Determine the [x, y] coordinate at the center of the cell enclosing the given text.  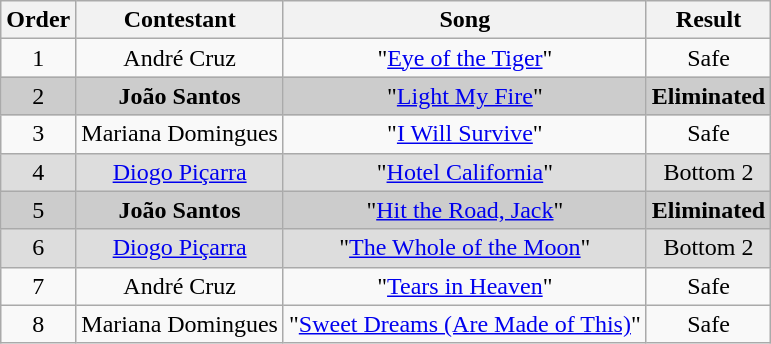
"The Whole of the Moon" [464, 248]
"Light My Fire" [464, 96]
"Sweet Dreams (Are Made of This)" [464, 324]
"I Will Survive" [464, 134]
7 [38, 286]
2 [38, 96]
Order [38, 20]
"Hotel California" [464, 172]
"Eye of the Tiger" [464, 58]
4 [38, 172]
Result [708, 20]
3 [38, 134]
Song [464, 20]
5 [38, 210]
"Tears in Heaven" [464, 286]
8 [38, 324]
"Hit the Road, Jack" [464, 210]
Contestant [180, 20]
6 [38, 248]
1 [38, 58]
